Locate the cell with the specified text and output its (X, Y) center coordinate. 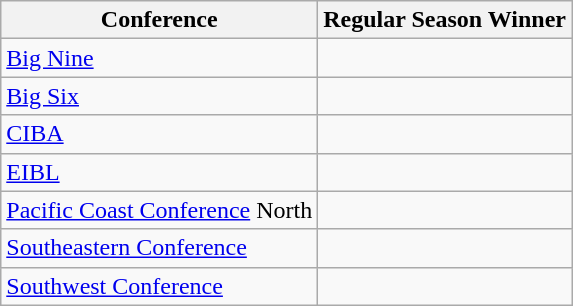
Regular Season Winner (445, 20)
Southeastern Conference (160, 248)
Conference (160, 20)
CIBA (160, 134)
EIBL (160, 172)
Southwest Conference (160, 286)
Pacific Coast Conference North (160, 210)
Big Six (160, 96)
Big Nine (160, 58)
